For the text-containing cell, return its midpoint in (X, Y) coordinate format. 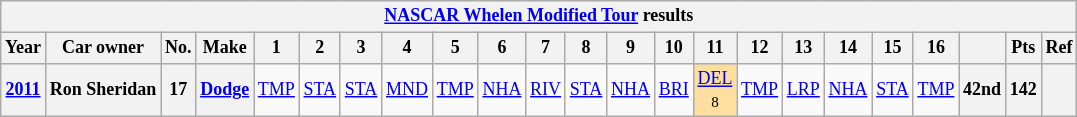
8 (586, 48)
DEL8 (715, 90)
4 (408, 48)
Dodge (225, 90)
42nd (982, 90)
9 (631, 48)
11 (715, 48)
NASCAR Whelen Modified Tour results (539, 16)
2 (320, 48)
12 (760, 48)
10 (674, 48)
2011 (24, 90)
Ref (1059, 48)
BRI (674, 90)
7 (546, 48)
5 (455, 48)
Year (24, 48)
No. (178, 48)
6 (502, 48)
16 (936, 48)
3 (360, 48)
13 (803, 48)
MND (408, 90)
1 (277, 48)
14 (848, 48)
142 (1023, 90)
15 (892, 48)
LRP (803, 90)
Car owner (102, 48)
Make (225, 48)
17 (178, 90)
Ron Sheridan (102, 90)
RIV (546, 90)
Pts (1023, 48)
